Provide the (X, Y) coordinate of the cell's center where the given text is located.  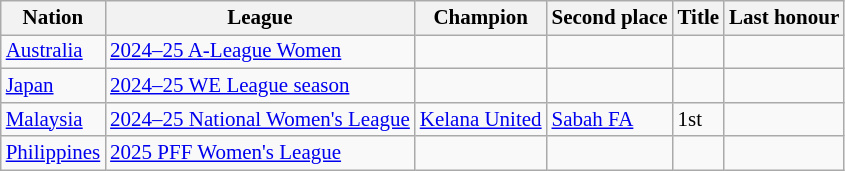
Australia (53, 52)
1st (699, 119)
2024–25 National Women's League (260, 119)
Champion (481, 18)
2024–25 A-League Women (260, 52)
Japan (53, 86)
2024–25 WE League season (260, 86)
Malaysia (53, 119)
Sabah FA (610, 119)
League (260, 18)
Kelana United (481, 119)
Title (699, 18)
2025 PFF Women's League (260, 153)
Last honour (784, 18)
Philippines (53, 153)
Nation (53, 18)
Second place (610, 18)
